Identify which cell holds the provided text, then report its [X, Y] central coordinate. 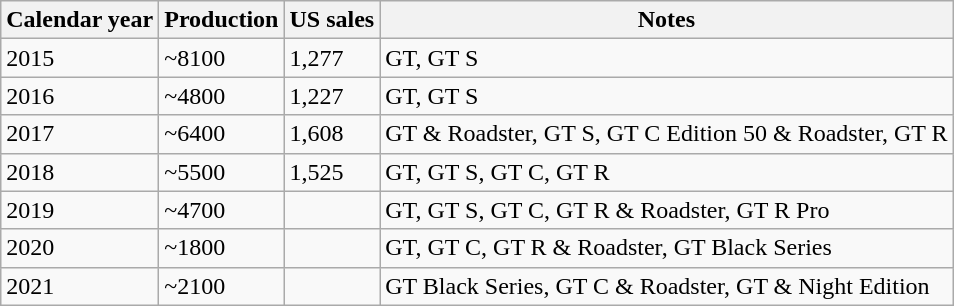
2018 [80, 172]
1,277 [332, 58]
Calendar year [80, 20]
2020 [80, 248]
GT & Roadster, GT S, GT C Edition 50 & Roadster, GT R [666, 134]
Production [222, 20]
~4800 [222, 96]
GT, GT C, GT R & Roadster, GT Black Series [666, 248]
2015 [80, 58]
~4700 [222, 210]
GT, GT S, GT C, GT R & Roadster, GT R Pro [666, 210]
~6400 [222, 134]
1,608 [332, 134]
Notes [666, 20]
2017 [80, 134]
~1800 [222, 248]
1,525 [332, 172]
GT, GT S, GT C, GT R [666, 172]
1,227 [332, 96]
2019 [80, 210]
~2100 [222, 286]
~5500 [222, 172]
US sales [332, 20]
2021 [80, 286]
GT Black Series, GT C & Roadster, GT & Night Edition [666, 286]
~8100 [222, 58]
2016 [80, 96]
